Pinpoint the cell where the given text exists, returning its (x, y) midpoint coordinate. 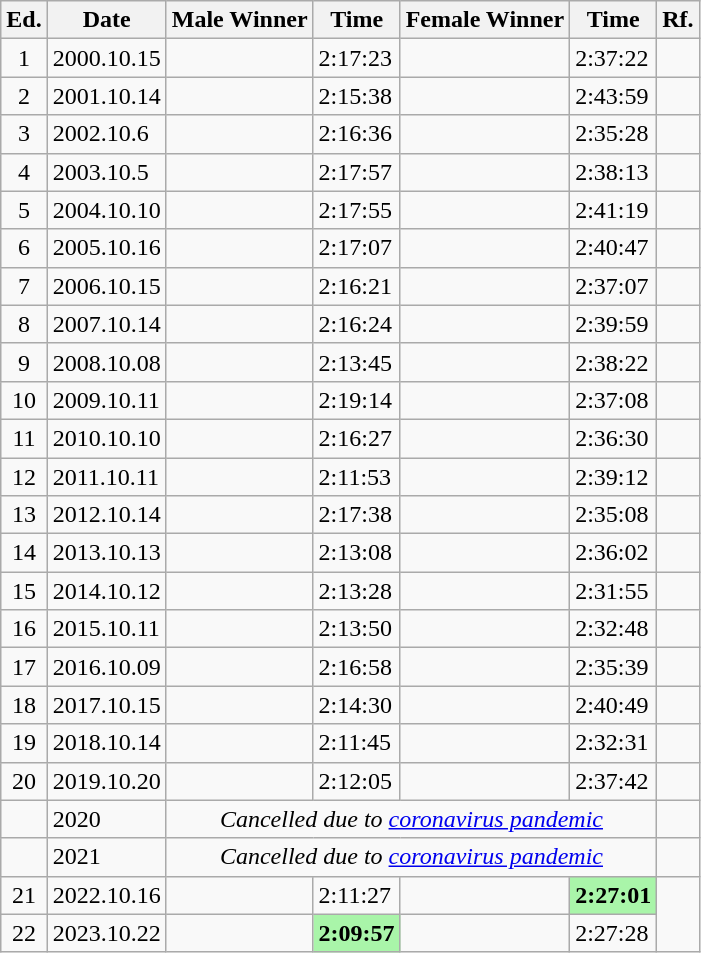
2:13:45 (356, 362)
2:41:19 (614, 210)
2:37:07 (614, 286)
2:12:05 (356, 781)
16 (24, 629)
2008.10.08 (106, 362)
2:11:53 (356, 477)
2:17:55 (356, 210)
8 (24, 324)
2002.10.6 (106, 134)
2015.10.11 (106, 629)
2016.10.09 (106, 667)
5 (24, 210)
2:40:47 (614, 248)
2010.10.10 (106, 438)
2021 (106, 857)
2 (24, 96)
2:17:23 (356, 58)
2:32:48 (614, 629)
2:36:30 (614, 438)
17 (24, 667)
2:13:28 (356, 591)
2:39:12 (614, 477)
2:39:59 (614, 324)
19 (24, 743)
2013.10.13 (106, 553)
2:43:59 (614, 96)
2:35:08 (614, 515)
2:27:28 (614, 933)
14 (24, 553)
2003.10.5 (106, 172)
1 (24, 58)
2:38:13 (614, 172)
20 (24, 781)
2:13:08 (356, 553)
2:37:42 (614, 781)
2:17:38 (356, 515)
11 (24, 438)
Rf. (678, 20)
2:16:27 (356, 438)
22 (24, 933)
2023.10.22 (106, 933)
12 (24, 477)
7 (24, 286)
2:32:31 (614, 743)
2022.10.16 (106, 895)
2:17:57 (356, 172)
2:19:14 (356, 400)
2:11:27 (356, 895)
2012.10.14 (106, 515)
21 (24, 895)
6 (24, 248)
2011.10.11 (106, 477)
2:17:07 (356, 248)
2:16:21 (356, 286)
2:36:02 (614, 553)
2006.10.15 (106, 286)
Date (106, 20)
18 (24, 705)
2:11:45 (356, 743)
2:15:38 (356, 96)
2019.10.20 (106, 781)
2018.10.14 (106, 743)
10 (24, 400)
2020 (106, 819)
2007.10.14 (106, 324)
2000.10.15 (106, 58)
15 (24, 591)
2:40:49 (614, 705)
2:31:55 (614, 591)
3 (24, 134)
2009.10.11 (106, 400)
2:14:30 (356, 705)
2014.10.12 (106, 591)
9 (24, 362)
Male Winner (240, 20)
2:35:39 (614, 667)
2:27:01 (614, 895)
4 (24, 172)
13 (24, 515)
2001.10.14 (106, 96)
2017.10.15 (106, 705)
Ed. (24, 20)
2:16:36 (356, 134)
2:38:22 (614, 362)
2:13:50 (356, 629)
2:35:28 (614, 134)
Female Winner (485, 20)
2:37:22 (614, 58)
2004.10.10 (106, 210)
2:16:58 (356, 667)
2005.10.16 (106, 248)
2:09:57 (356, 933)
2:37:08 (614, 400)
2:16:24 (356, 324)
